Return (X, Y) of the center of cell containing provided text 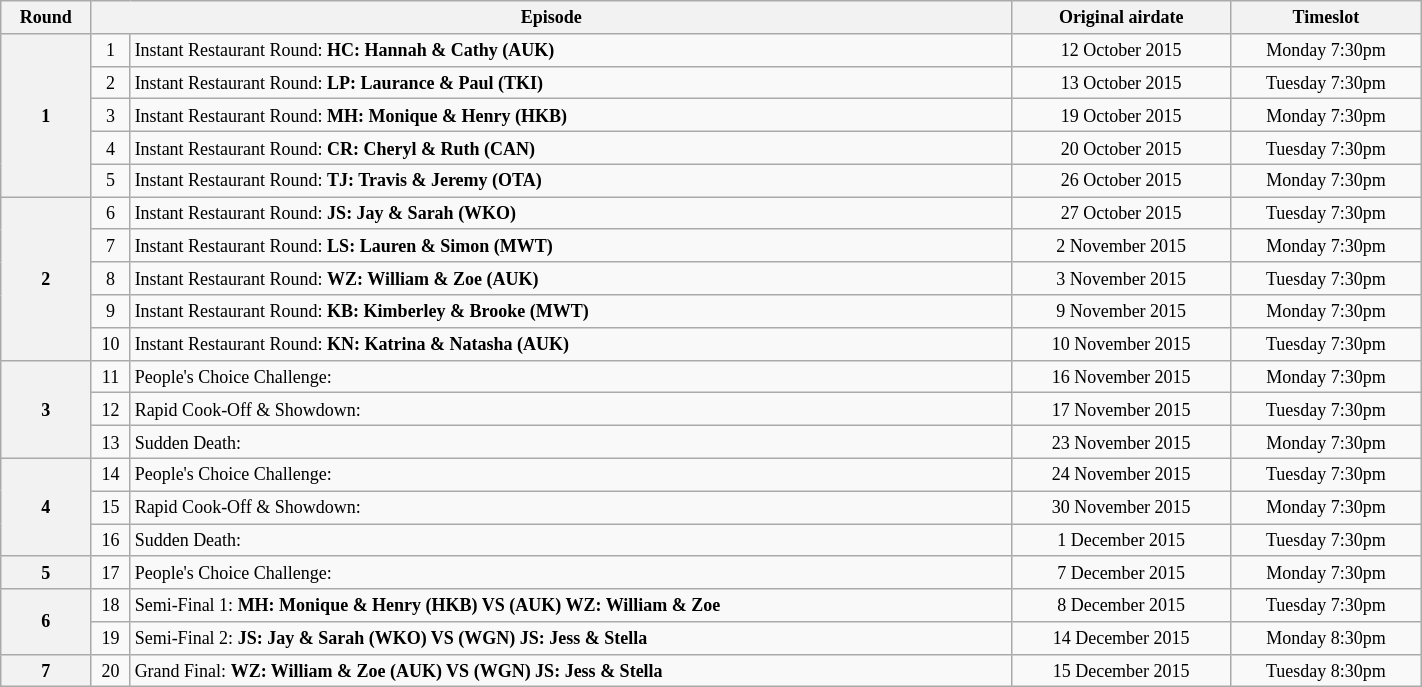
2 November 2015 (1122, 246)
12 October 2015 (1122, 50)
Instant Restaurant Round: WZ: William & Zoe (AUK) (570, 278)
24 November 2015 (1122, 474)
Instant Restaurant Round: TJ: Travis & Jeremy (OTA) (570, 180)
20 (111, 670)
12 (111, 410)
27 October 2015 (1122, 214)
9 November 2015 (1122, 312)
Instant Restaurant Round: JS: Jay & Sarah (WKO) (570, 214)
10 November 2015 (1122, 344)
14 (111, 474)
7 December 2015 (1122, 572)
Episode (552, 18)
Instant Restaurant Round: KB: Kimberley & Brooke (MWT) (570, 312)
9 (111, 312)
20 October 2015 (1122, 148)
Instant Restaurant Round: MH: Monique & Henry (HKB) (570, 116)
Instant Restaurant Round: HC: Hannah & Cathy (AUK) (570, 50)
17 (111, 572)
18 (111, 606)
Instant Restaurant Round: LS: Lauren & Simon (MWT) (570, 246)
16 November 2015 (1122, 376)
Monday 8:30pm (1326, 638)
19 (111, 638)
8 (111, 278)
Round (46, 18)
14 December 2015 (1122, 638)
15 December 2015 (1122, 670)
Instant Restaurant Round: LP: Laurance & Paul (TKI) (570, 82)
26 October 2015 (1122, 180)
13 October 2015 (1122, 82)
23 November 2015 (1122, 442)
Instant Restaurant Round: KN: Katrina & Natasha (AUK) (570, 344)
30 November 2015 (1122, 508)
Semi-Final 1: MH: Monique & Henry (HKB) VS (AUK) WZ: William & Zoe (570, 606)
17 November 2015 (1122, 410)
Instant Restaurant Round: CR: Cheryl & Ruth (CAN) (570, 148)
Tuesday 8:30pm (1326, 670)
1 December 2015 (1122, 540)
10 (111, 344)
19 October 2015 (1122, 116)
16 (111, 540)
15 (111, 508)
13 (111, 442)
Timeslot (1326, 18)
Original airdate (1122, 18)
Semi-Final 2: JS: Jay & Sarah (WKO) VS (WGN) JS: Jess & Stella (570, 638)
8 December 2015 (1122, 606)
Grand Final: WZ: William & Zoe (AUK) VS (WGN) JS: Jess & Stella (570, 670)
11 (111, 376)
3 November 2015 (1122, 278)
